For the text-containing cell, return its midpoint in [X, Y] coordinate format. 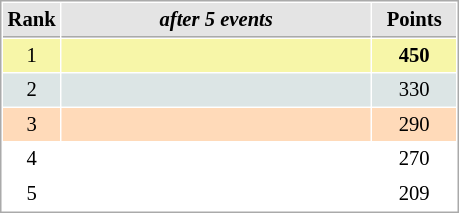
after 5 events [216, 20]
4 [32, 158]
290 [414, 124]
270 [414, 158]
209 [414, 194]
2 [32, 90]
450 [414, 56]
330 [414, 90]
3 [32, 124]
1 [32, 56]
5 [32, 194]
Points [414, 20]
Rank [32, 20]
